From the cell containing the given text, extract its center point as [x, y] coordinate. 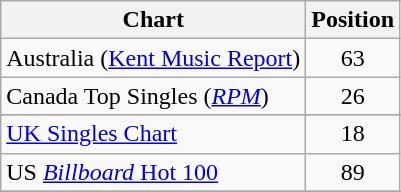
63 [353, 58]
UK Singles Chart [154, 134]
26 [353, 96]
Chart [154, 20]
Position [353, 20]
US Billboard Hot 100 [154, 172]
89 [353, 172]
Australia (Kent Music Report) [154, 58]
Canada Top Singles (RPM) [154, 96]
18 [353, 134]
